Return (X, Y) of the center of cell containing provided text 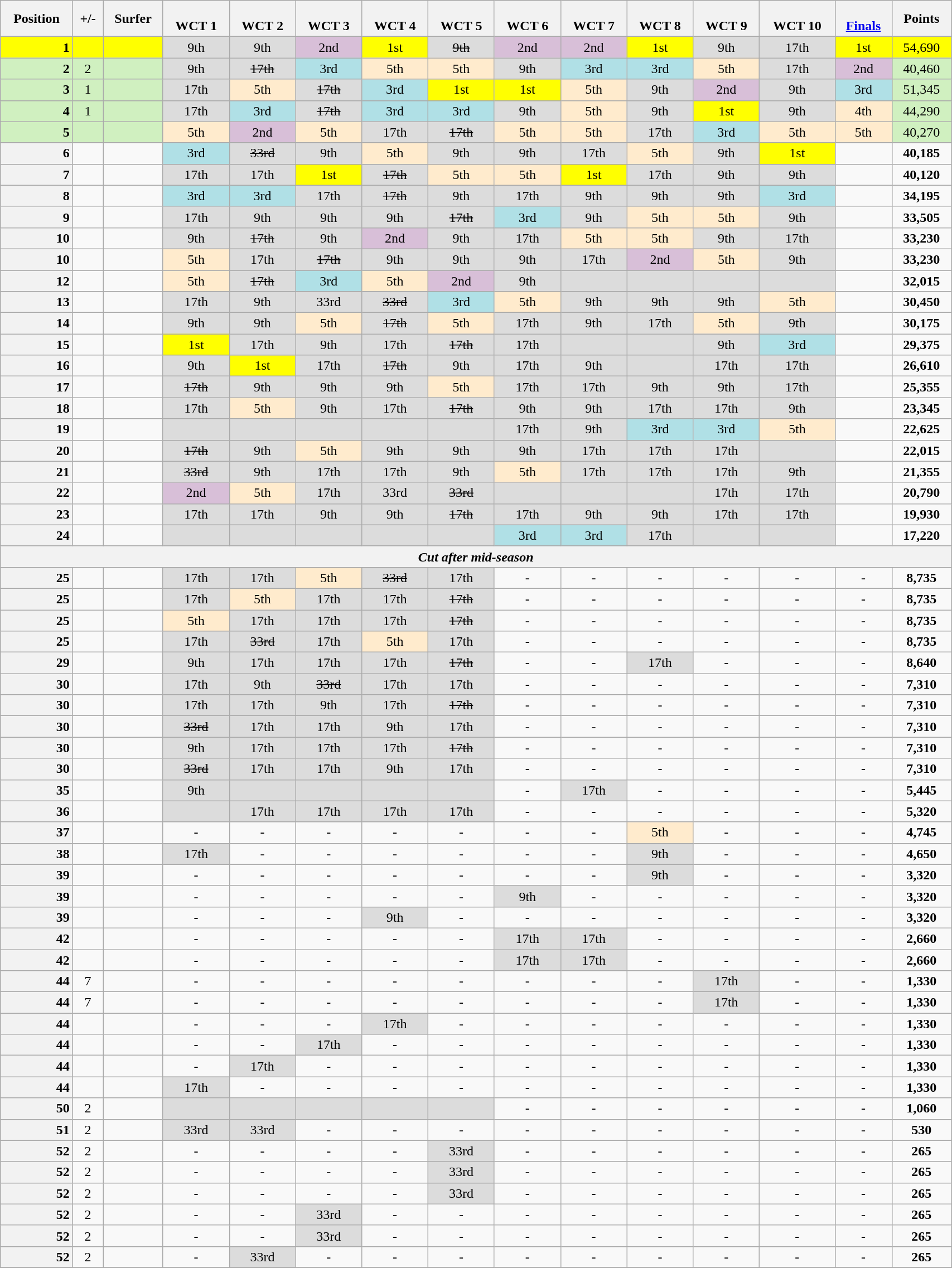
35 (37, 790)
4 (37, 111)
38 (37, 854)
44,290 (921, 111)
WCT 6 (528, 19)
22 (37, 493)
5,445 (921, 790)
51 (37, 1130)
WCT 5 (462, 19)
32,015 (921, 280)
24 (37, 535)
17 (37, 387)
21 (37, 472)
9 (37, 217)
4th (863, 111)
18 (37, 408)
14 (37, 323)
51,345 (921, 90)
3 (37, 90)
WCT 10 (798, 19)
16 (37, 366)
20 (37, 451)
34,195 (921, 196)
25,355 (921, 387)
5 (37, 132)
23 (37, 514)
+/- (88, 19)
23,345 (921, 408)
4,745 (921, 833)
40,270 (921, 132)
WCT 2 (262, 19)
54,690 (921, 47)
20,790 (921, 493)
8,640 (921, 663)
Surfer (133, 19)
29,375 (921, 345)
1,060 (921, 1109)
19 (37, 429)
30,175 (921, 323)
50 (37, 1109)
40,185 (921, 153)
WCT 1 (196, 19)
40,120 (921, 175)
4,650 (921, 854)
WCT 7 (593, 19)
530 (921, 1130)
WCT 3 (329, 19)
22,625 (921, 429)
33,505 (921, 217)
36 (37, 811)
12 (37, 280)
Points (921, 19)
WCT 9 (726, 19)
5,320 (921, 811)
13 (37, 302)
37 (37, 833)
21,355 (921, 472)
WCT 4 (395, 19)
WCT 8 (660, 19)
Position (37, 19)
19,930 (921, 514)
15 (37, 345)
17,220 (921, 535)
26,610 (921, 366)
40,460 (921, 69)
22,015 (921, 451)
8 (37, 196)
29 (37, 663)
30,450 (921, 302)
Cut after mid-season (476, 556)
Finals (863, 19)
6 (37, 153)
